Provide the [X, Y] coordinate of the cell's center where the given text is located.  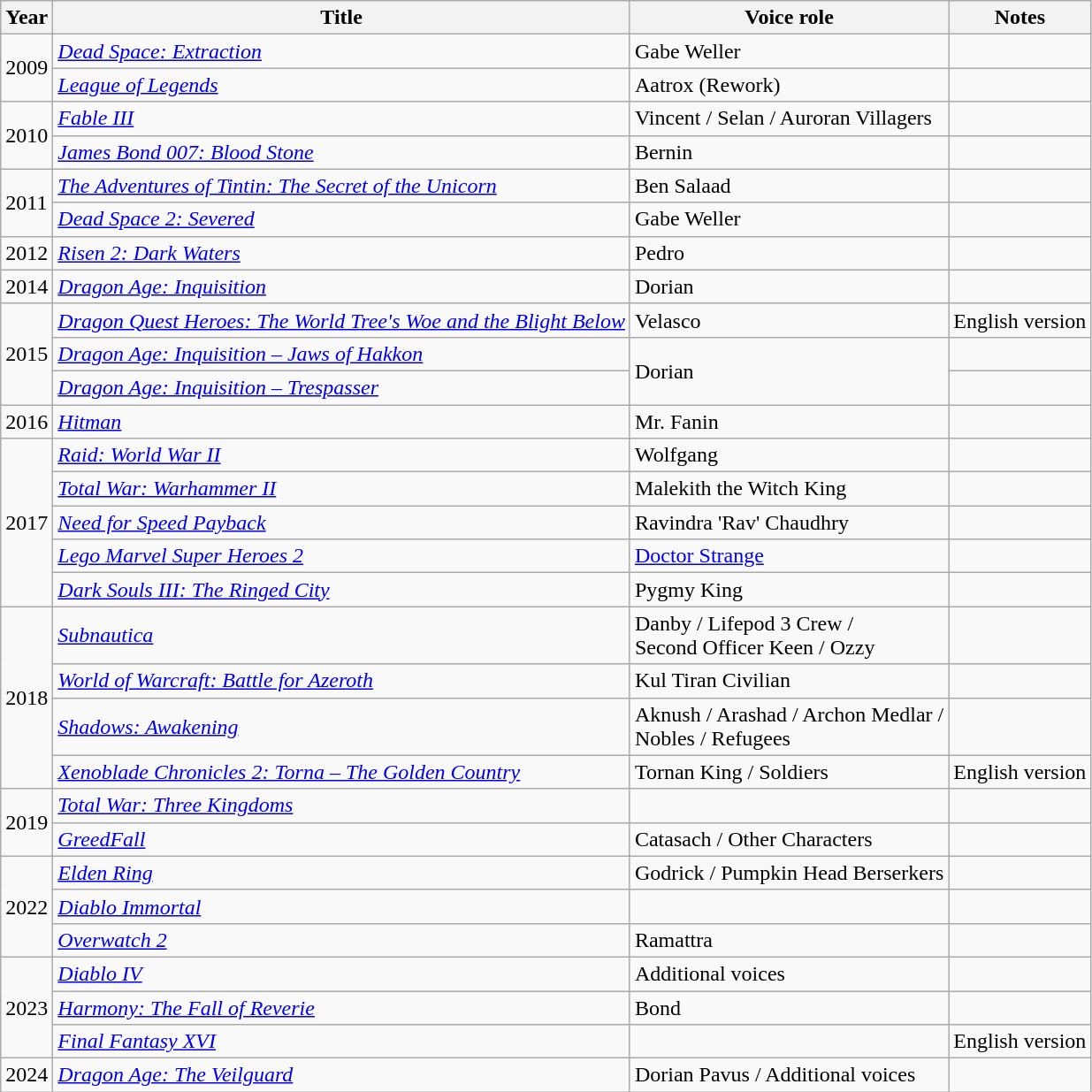
2019 [27, 822]
Fable III [341, 118]
Kul Tiran Civilian [789, 681]
Catasach / Other Characters [789, 839]
Subnautica [341, 635]
2009 [27, 68]
Dragon Age: Inquisition – Trespasser [341, 387]
Harmony: The Fall of Reverie [341, 1007]
Need for Speed Payback [341, 523]
Danby / Lifepod 3 Crew /Second Officer Keen / Ozzy [789, 635]
Total War: Three Kingdoms [341, 806]
Year [27, 18]
Aknush / Arashad / Archon Medlar /Nobles / Refugees [789, 727]
Wolfgang [789, 455]
Hitman [341, 422]
2011 [27, 202]
Dragon Age: Inquisition [341, 286]
Bond [789, 1007]
Elden Ring [341, 873]
Dragon Age: The Veilguard [341, 1075]
2018 [27, 698]
Diablo IV [341, 974]
Mr. Fanin [789, 422]
2014 [27, 286]
Voice role [789, 18]
2010 [27, 135]
Velasco [789, 320]
James Bond 007: Blood Stone [341, 152]
2016 [27, 422]
Malekith the Witch King [789, 489]
Total War: Warhammer II [341, 489]
2024 [27, 1075]
2022 [27, 906]
World of Warcraft: Battle for Azeroth [341, 681]
League of Legends [341, 85]
Aatrox (Rework) [789, 85]
Shadows: Awakening [341, 727]
GreedFall [341, 839]
Ravindra 'Rav' Chaudhry [789, 523]
The Adventures of Tintin: The Secret of the Unicorn [341, 186]
Notes [1020, 18]
Dorian Pavus / Additional voices [789, 1075]
2012 [27, 253]
Risen 2: Dark Waters [341, 253]
Diablo Immortal [341, 906]
Dead Space 2: Severed [341, 219]
Raid: World War II [341, 455]
Vincent / Selan / Auroran Villagers [789, 118]
Dragon Quest Heroes: The World Tree's Woe and the Blight Below [341, 320]
2017 [27, 523]
Godrick / Pumpkin Head Berserkers [789, 873]
Dead Space: Extraction [341, 51]
Dark Souls III: The Ringed City [341, 590]
Ben Salaad [789, 186]
Dragon Age: Inquisition – Jaws of Hakkon [341, 354]
Lego Marvel Super Heroes 2 [341, 556]
Ramattra [789, 940]
Overwatch 2 [341, 940]
2015 [27, 354]
Pedro [789, 253]
Final Fantasy XVI [341, 1042]
Xenoblade Chronicles 2: Torna – The Golden Country [341, 772]
2023 [27, 1007]
Bernin [789, 152]
Doctor Strange [789, 556]
Tornan King / Soldiers [789, 772]
Title [341, 18]
Additional voices [789, 974]
Pygmy King [789, 590]
